From the cell containing the given text, extract its center point as (x, y) coordinate. 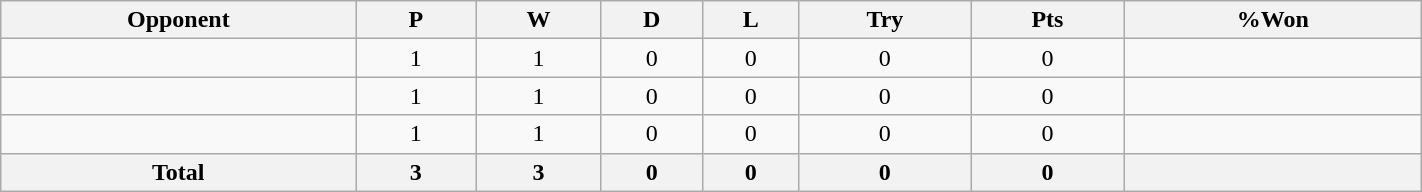
Try (884, 20)
W (538, 20)
Opponent (178, 20)
L (752, 20)
D (652, 20)
P (416, 20)
Total (178, 172)
Pts (1048, 20)
%Won (1272, 20)
